Find where the given text appears and provide that cell's center as (X, Y) coordinate. 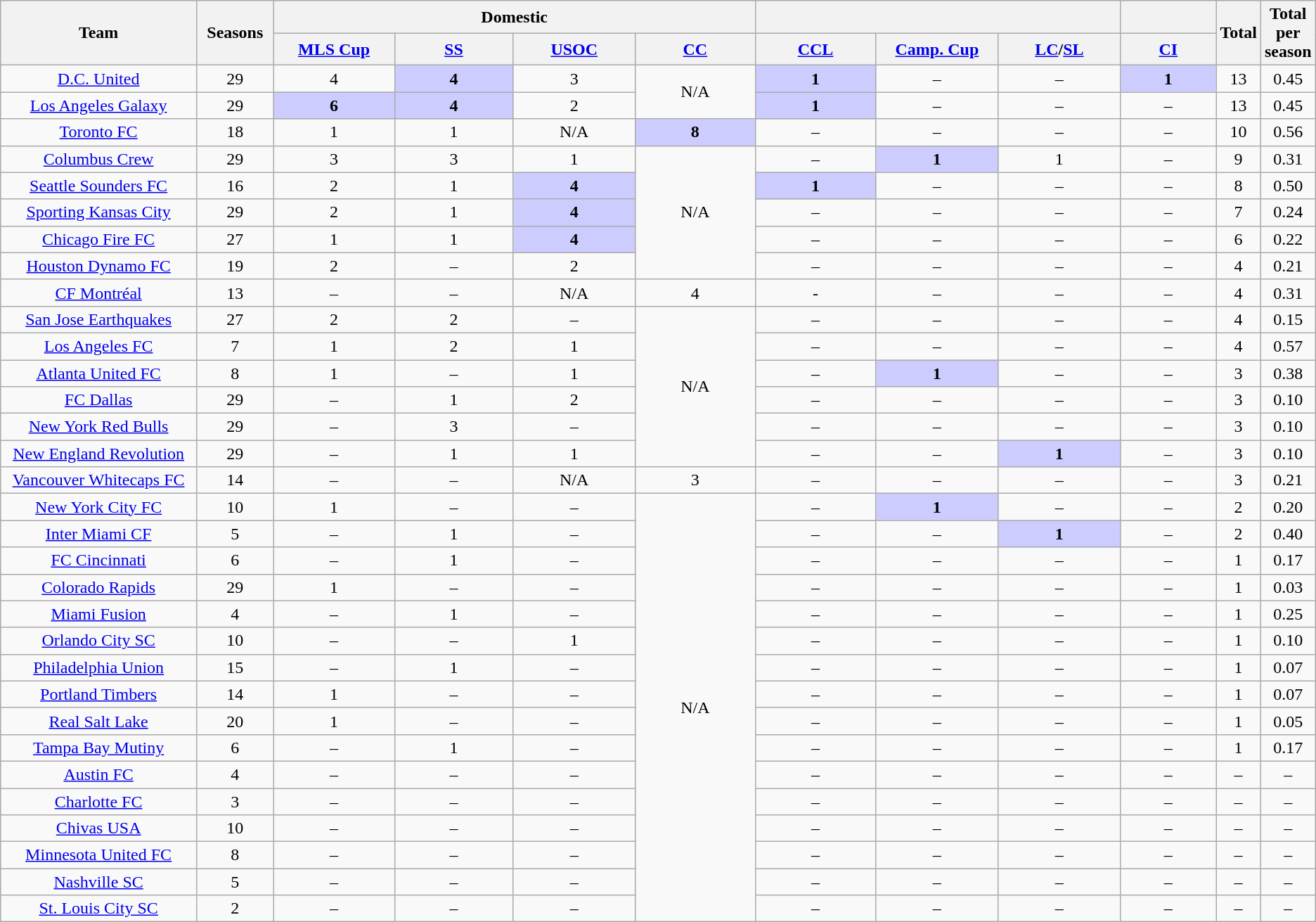
20 (235, 721)
Seasons (235, 33)
Chivas USA (98, 828)
Total per season (1288, 33)
Miami Fusion (98, 614)
LC/SL (1059, 49)
Total (1239, 33)
Atlanta United FC (98, 373)
Camp. Cup (937, 49)
New York City FC (98, 507)
FC Cincinnati (98, 561)
18 (235, 132)
Vancouver Whitecaps FC (98, 480)
Colorado Rapids (98, 587)
Team (98, 33)
0.56 (1288, 132)
Nashville SC (98, 882)
Chicago Fire FC (98, 239)
9 (1239, 159)
Sporting Kansas City (98, 212)
Minnesota United FC (98, 855)
Seattle Sounders FC (98, 186)
New England Revolution (98, 454)
CI (1168, 49)
CC (696, 49)
St. Louis City SC (98, 909)
Inter Miami CF (98, 534)
0.24 (1288, 212)
Domestic (515, 17)
15 (235, 667)
0.50 (1288, 186)
0.20 (1288, 507)
0.22 (1288, 239)
New York Red Bulls (98, 427)
0.25 (1288, 614)
0.57 (1288, 346)
MLS Cup (334, 49)
Toronto FC (98, 132)
0.03 (1288, 587)
D.C. United (98, 79)
- (815, 293)
Columbus Crew (98, 159)
Orlando City SC (98, 641)
Tampa Bay Mutiny (98, 748)
19 (235, 266)
SS (454, 49)
USOC (574, 49)
0.40 (1288, 534)
Real Salt Lake (98, 721)
Philadelphia Union (98, 667)
CF Montréal (98, 293)
0.38 (1288, 373)
Portland Timbers (98, 694)
CCL (815, 49)
16 (235, 186)
0.05 (1288, 721)
Austin FC (98, 774)
Houston Dynamo FC (98, 266)
FC Dallas (98, 400)
Charlotte FC (98, 801)
Los Angeles FC (98, 346)
San Jose Earthquakes (98, 319)
Los Angeles Galaxy (98, 105)
0.15 (1288, 319)
